Scan for the cell matching the given text and deliver its [x, y] coordinate at center. 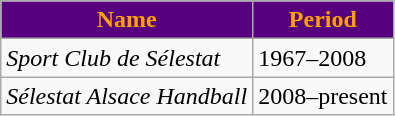
Period [323, 20]
2008–present [323, 96]
1967–2008 [323, 58]
Name [127, 20]
Sport Club de Sélestat [127, 58]
Sélestat Alsace Handball [127, 96]
